Determine the (x, y) coordinate at the center of the cell enclosing the given text.  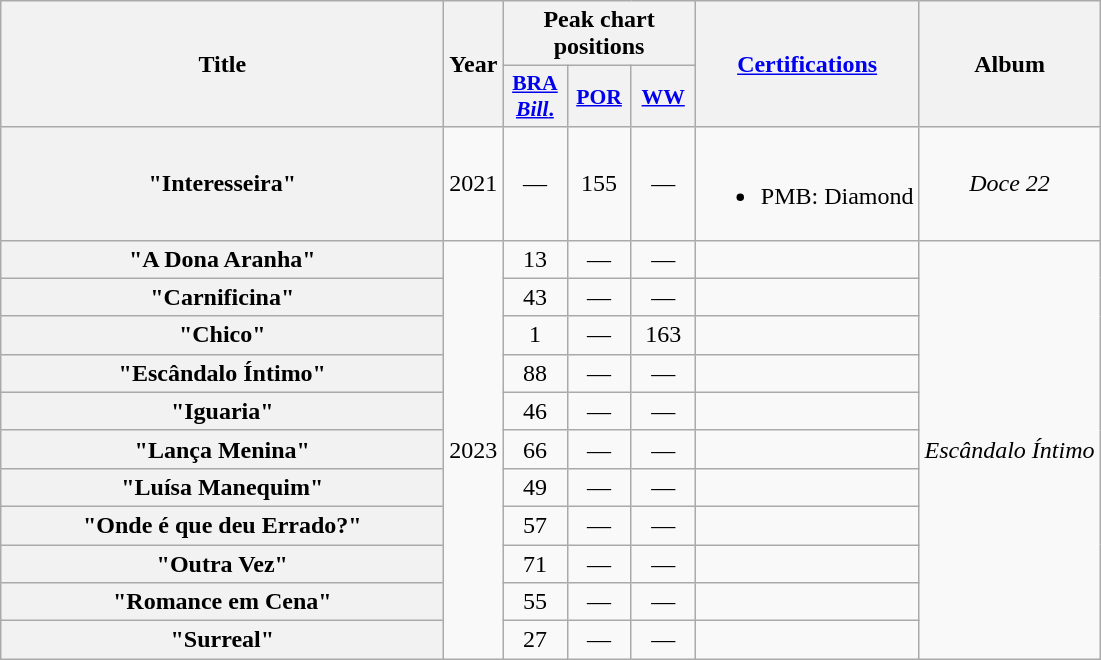
46 (535, 411)
1 (535, 335)
Peak chart positions (599, 34)
BRABill. (535, 96)
Escândalo Íntimo (1010, 450)
"Outra Vez" (222, 563)
"Escândalo Íntimo" (222, 373)
"Lança Menina" (222, 449)
Certifications (807, 64)
PMB: Diamond (807, 184)
155 (599, 184)
"Onde é que deu Errado?" (222, 525)
49 (535, 487)
Title (222, 64)
"Romance em Cena" (222, 602)
Album (1010, 64)
71 (535, 563)
27 (535, 640)
55 (535, 602)
"Carnificina" (222, 297)
"Iguaria" (222, 411)
WW (663, 96)
2023 (474, 450)
"Interesseira" (222, 184)
2021 (474, 184)
POR (599, 96)
13 (535, 259)
43 (535, 297)
"Surreal" (222, 640)
Year (474, 64)
66 (535, 449)
"Luísa Manequim" (222, 487)
"A Dona Aranha" (222, 259)
Doce 22 (1010, 184)
"Chico" (222, 335)
163 (663, 335)
88 (535, 373)
57 (535, 525)
